From the cell containing the given text, extract its center point as [x, y] coordinate. 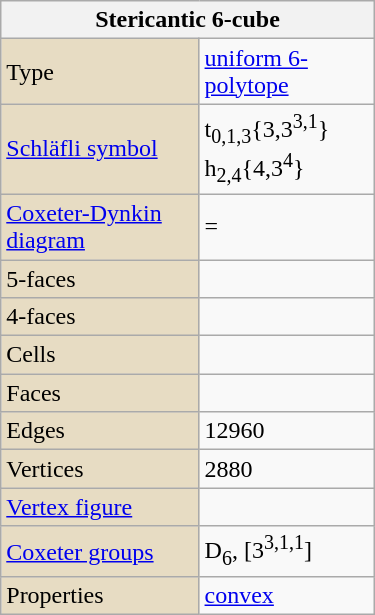
12960 [286, 431]
Stericantic 6-cube [188, 20]
5-faces [100, 279]
Coxeter groups [100, 552]
D6, [33,1,1] [286, 552]
Coxeter-Dynkin diagram [100, 226]
4-faces [100, 317]
convex [286, 596]
Edges [100, 431]
Type [100, 72]
Properties [100, 596]
uniform 6-polytope [286, 72]
t0,1,3{3,33,1}h2,4{4,34} [286, 150]
Vertex figure [100, 507]
Cells [100, 355]
Schläfli symbol [100, 150]
= [286, 226]
Faces [100, 393]
2880 [286, 469]
Vertices [100, 469]
